Detect which cell encompasses the target text, then output its (X, Y) center coordinate. 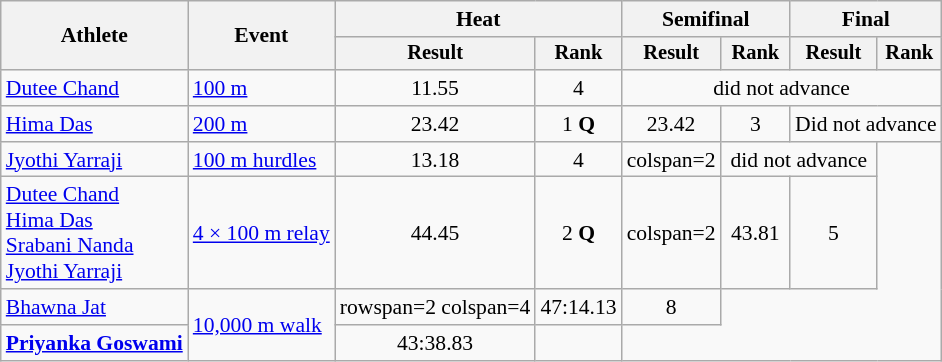
5 (834, 233)
10,000 m walk (262, 324)
Hima Das (94, 124)
100 m (262, 88)
43:38.83 (436, 343)
100 m hurdles (262, 160)
44.45 (436, 233)
8 (672, 307)
43.81 (756, 233)
200 m (262, 124)
Bhawna Jat (94, 307)
Semifinal (706, 19)
rowspan=2 colspan=4 (436, 307)
2 Q (578, 233)
47:14.13 (578, 307)
3 (756, 124)
Priyanka Goswami (94, 343)
Event (262, 36)
13.18 (436, 160)
4 × 100 m relay (262, 233)
Dutee ChandHima DasSrabani NandaJyothi Yarraji (94, 233)
Did not advance (866, 124)
Heat (478, 19)
11.55 (436, 88)
Dutee Chand (94, 88)
Jyothi Yarraji (94, 160)
1 Q (578, 124)
Final (866, 19)
Athlete (94, 36)
